Scan for the cell matching the given text and deliver its [X, Y] coordinate at center. 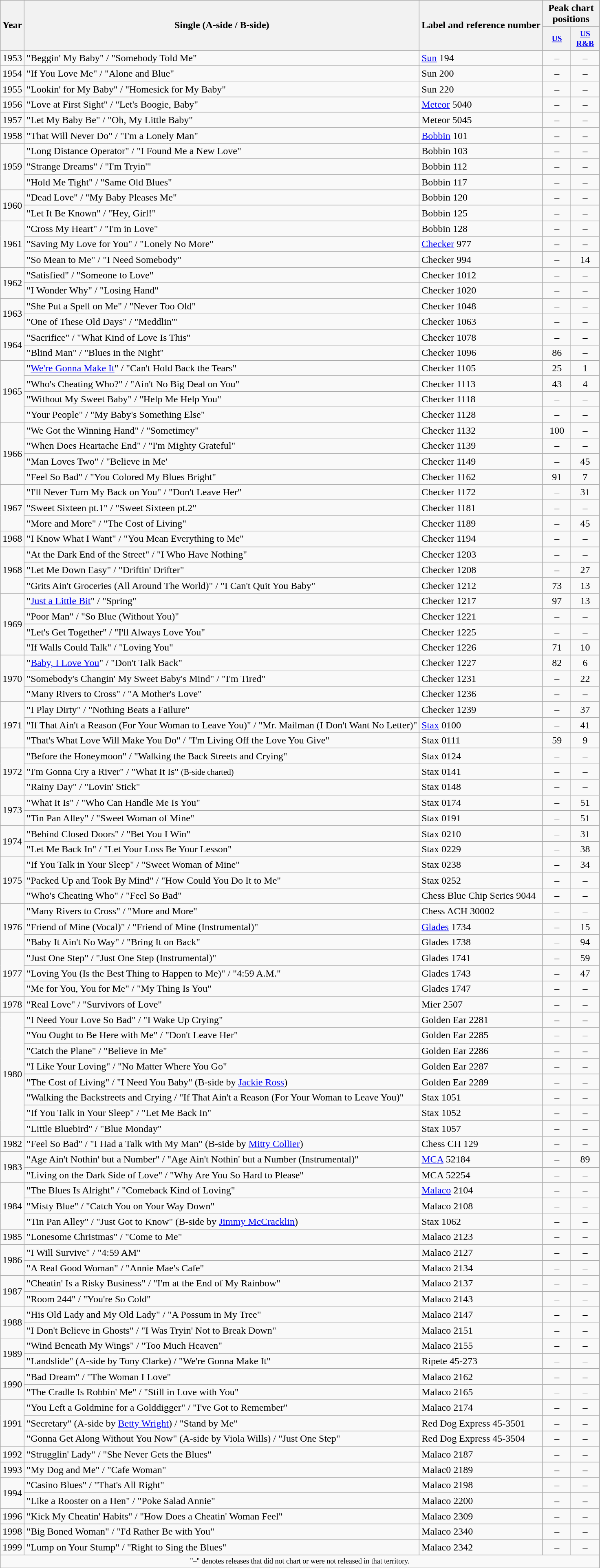
1961 [12, 244]
Sun 220 [481, 89]
"Secretary" (A-side by Betty Wright) / "Stand by Me" [222, 1423]
Checker 1063 [481, 322]
"Let My Baby Be" / "Oh, My Little Baby" [222, 120]
"Baby, I Love You" / "Don't Talk Back" [222, 663]
"Living on the Dark Side of Love" / "Why Are You So Hard to Please" [222, 1175]
Stax 0100 [481, 725]
Stax 0238 [481, 864]
Malaco 2174 [481, 1408]
Checker 1226 [481, 647]
Malaco 2123 [481, 1237]
1965 [12, 391]
"Catch the Plane" / "Believe in Me" [222, 1051]
Stax 1052 [481, 1113]
Stax 0124 [481, 756]
"That's What Love Will Make You Do" / "I'm Living Off the Love You Give" [222, 741]
1989 [12, 1353]
Checker 1231 [481, 679]
"Real Love" / "Survivors of Love" [222, 1004]
"Little Bluebird" / "Blue Monday" [222, 1128]
"I Wonder Why" / "Losing Hand" [222, 291]
"Poor Man" / "So Blue (Without You)" [222, 616]
"I Need Your Love So Bad" / "I Wake Up Crying" [222, 1020]
"I Will Survive" / "4:59 AM" [222, 1253]
Bobbin 128 [481, 229]
7 [585, 477]
Stax 1051 [481, 1097]
"The Blues Is Alright" / "Comeback Kind of Loving" [222, 1191]
Checker 1096 [481, 353]
"Many Rivers to Cross" / "More and More" [222, 911]
"Many Rivers to Cross" / "A Mother's Love" [222, 694]
"Packed Up and Took By Mind" / "How Could You Do It to Me" [222, 880]
Stax 0111 [481, 741]
1967 [12, 508]
"Grits Ain't Groceries (All Around The World)" / "I Can't Quit You Baby" [222, 585]
"You Ought to Be Here with Me" / "Don't Leave Her" [222, 1035]
Malac0 2189 [481, 1470]
Bobbin 101 [481, 135]
Glades 1734 [481, 927]
"Long Distance Operator" / "I Found Me a New Love" [222, 151]
Sun 200 [481, 73]
"Landslide" (A-side by Tony Clarke) / "We're Gonna Make It" [222, 1361]
1984 [12, 1206]
1954 [12, 73]
"Gonna Get Along Without You Now" (A-side by Viola Wills) / "Just One Step" [222, 1439]
"Before the Honeymoon" / "Walking the Back Streets and Crying" [222, 756]
1966 [12, 454]
Bobbin 103 [481, 151]
Checker 1221 [481, 616]
"Lonesome Christmas" / "Come to Me" [222, 1237]
1956 [12, 104]
1991 [12, 1423]
1978 [12, 1004]
"We're Gonna Make It" / "Can't Hold Back the Tears" [222, 368]
Golden Ear 2281 [481, 1020]
Checker 1105 [481, 368]
"Cheatin' Is a Risky Business" / "I'm at the End of My Rainbow" [222, 1284]
"The Cost of Living" / "I Need You Baby" (B-side by Jackie Ross) [222, 1082]
Checker 1012 [481, 275]
"Bad Dream" / "The Woman I Love" [222, 1376]
1983 [12, 1167]
Ripete 45-273 [481, 1361]
"Friend of Mine (Vocal)" / "Friend of Mine (Instrumental)" [222, 927]
Checker 1212 [481, 585]
89 [585, 1160]
Malaco 2155 [481, 1345]
Label and reference number [481, 25]
"Who's Cheating Who" / "Feel So Bad" [222, 895]
"Casino Blues" / "That's All Right" [222, 1485]
100 [557, 430]
Malaco 2143 [481, 1299]
Stax 0148 [481, 787]
71 [557, 647]
MCA 52184 [481, 1160]
"Hold Me Tight" / "Same Old Blues" [222, 182]
Malaco 2187 [481, 1454]
Red Dog Express 45-3501 [481, 1423]
Malaco 2147 [481, 1314]
US [557, 38]
"The Cradle Is Robbin' Me" / "Still in Love with You" [222, 1392]
1999 [12, 1547]
Golden Ear 2285 [481, 1035]
1988 [12, 1322]
"Me for You, You for Me" / "My Thing Is You" [222, 989]
47 [585, 973]
Stax 0191 [481, 818]
1977 [12, 973]
Checker 1236 [481, 694]
"Sacrifice" / "What Kind of Love Is This" [222, 337]
Stax 0229 [481, 849]
"My Dog and Me" / "Cafe Woman" [222, 1470]
Checker 1139 [481, 446]
Malaco 2309 [481, 1516]
1986 [12, 1260]
"Just a Little Bit" / "Spring" [222, 601]
1970 [12, 679]
Glades 1743 [481, 973]
"Man Loves Two" / "Believe in Me' [222, 461]
"I Don't Believe in Ghosts" / "I Was Tryin' Not to Break Down" [222, 1330]
Malaco 2134 [481, 1268]
"Without My Sweet Baby" / "Help Me Help You" [222, 399]
86 [557, 353]
Checker 1162 [481, 477]
Meteor 5045 [481, 120]
1985 [12, 1237]
"We Got the Winning Hand" / "Sometimey" [222, 430]
"More and More" / "The Cost of Living" [222, 523]
"Walking the Backstreets and Crying / "If That Ain't a Reason (For Your Woman to Leave You)" [222, 1097]
4 [585, 384]
27 [585, 570]
"If You Talk in Your Sleep" / "Sweet Woman of Mine" [222, 864]
22 [585, 679]
1958 [12, 135]
Malaco 2162 [481, 1376]
Year [12, 25]
Stax 0252 [481, 880]
1976 [12, 927]
Peak chart positions [571, 14]
"Rainy Day" / "Lovin' Stick" [222, 787]
73 [557, 585]
Checker 1227 [481, 663]
"Saving My Love for You" / "Lonely No More" [222, 244]
"Dead Love" / "My Baby Pleases Me" [222, 198]
"Lookin' for My Baby" / "Homesick for My Baby" [222, 89]
"When Does Heartache End" / "I'm Mighty Grateful" [222, 446]
1996 [12, 1516]
1998 [12, 1532]
Bobbin 120 [481, 198]
6 [585, 663]
Checker 1128 [481, 415]
Golden Ear 2286 [481, 1051]
"I Play Dirty" / "Nothing Beats a Failure" [222, 710]
Checker 1118 [481, 399]
"Feel So Bad" / "You Colored My Blues Bright" [222, 477]
1973 [12, 810]
"A Real Good Woman" / "Annie Mae's Cafe" [222, 1268]
Checker 1203 [481, 554]
Single (A-side / B-side) [222, 25]
1959 [12, 166]
1960 [12, 205]
Checker 1149 [481, 461]
"Somebody's Changin' My Sweet Baby's Mind" / "I'm Tired" [222, 679]
"Beggin' My Baby" / "Somebody Told Me" [222, 58]
1987 [12, 1291]
Checker 1217 [481, 601]
Checker 1181 [481, 508]
"Love at First Sight" / "Let's Boogie, Baby" [222, 104]
"If You Love Me" / "Alone and Blue" [222, 73]
"Let Me Back In" / "Let Your Loss Be Your Lesson" [222, 849]
"That Will Never Do" / "I'm a Lonely Man" [222, 135]
"Sweet Sixteen pt.1" / "Sweet Sixteen pt.2" [222, 508]
91 [557, 477]
"What It Is" / "Who Can Handle Me Is You" [222, 803]
"Just One Step" / "Just One Step (Instrumental)" [222, 958]
"Your People" / "My Baby's Something Else" [222, 415]
10 [585, 647]
Checker 1113 [481, 384]
1975 [12, 880]
"Satisfied" / "Someone to Love" [222, 275]
Bobbin 117 [481, 182]
Meteor 5040 [481, 104]
1990 [12, 1384]
"–" denotes releases that did not chart or were not released in that territory. [300, 1561]
Checker 1194 [481, 539]
"Loving You (Is the Best Thing to Happen to Me)" / "4:59 A.M." [222, 973]
Red Dog Express 45-3504 [481, 1439]
Malaco 2165 [481, 1392]
14 [585, 260]
"Let Me Down Easy" / "Driftin' Drifter" [222, 570]
"Like a Rooster on a Hen" / "Poke Salad Annie" [222, 1501]
"Tin Pan Alley" / "Sweet Woman of Mine" [222, 818]
1994 [12, 1493]
Malaco 2104 [481, 1191]
Checker 1208 [481, 570]
"Feel So Bad" / "I Had a Talk with My Man" (B-side by Mitty Collier) [222, 1144]
Glades 1738 [481, 942]
Chess CH 129 [481, 1144]
"His Old Lady and My Old Lady" / "A Possum in My Tree" [222, 1314]
Checker 1048 [481, 306]
"Kick My Cheatin' Habits" / "How Does a Cheatin' Woman Feel" [222, 1516]
Stax 1062 [481, 1222]
"If That Ain't a Reason (For Your Woman to Leave You)" / "Mr. Mailman (I Don't Want No Letter)" [222, 725]
Stax 0210 [481, 834]
Glades 1741 [481, 958]
"Let It Be Known" / "Hey, Girl!" [222, 213]
Stax 1057 [481, 1128]
Bobbin 112 [481, 167]
38 [585, 849]
"Age Ain't Nothin' but a Number" / "Age Ain't Nothin' but a Number (Instrumental)" [222, 1160]
Checker 1189 [481, 523]
Malaco 2198 [481, 1485]
"Behind Closed Doors" / "Bet You I Win" [222, 834]
94 [585, 942]
Stax 0141 [481, 772]
"Room 244" / "You're So Cold" [222, 1299]
"Big Boned Woman" / "I'd Rather Be with You" [222, 1532]
97 [557, 601]
Golden Ear 2289 [481, 1082]
Chess Blue Chip Series 9044 [481, 895]
"Tin Pan Alley" / "Just Got to Know" (B-side by Jimmy McCracklin) [222, 1222]
34 [585, 864]
1974 [12, 841]
Checker 1078 [481, 337]
1982 [12, 1144]
Checker 1225 [481, 632]
Malaco 2127 [481, 1253]
Malaco 2342 [481, 1547]
"I Like Your Loving" / "No Matter Where You Go" [222, 1066]
1980 [12, 1074]
1957 [12, 120]
1955 [12, 89]
1993 [12, 1470]
1971 [12, 725]
1962 [12, 283]
"At the Dark End of the Street" / "I Who Have Nothing" [222, 554]
Checker 994 [481, 260]
Checker 977 [481, 244]
43 [557, 384]
Chess ACH 30002 [481, 911]
"Baby It Ain't No Way" / "Bring It on Back" [222, 942]
"Wind Beneath My Wings" / "Too Much Heaven" [222, 1345]
Malaco 2151 [481, 1330]
"One of These Old Days" / "Meddlin'" [222, 322]
"If You Talk in Your Sleep" / "Let Me Back In" [222, 1113]
US R&B [585, 38]
Golden Ear 2287 [481, 1066]
"I'm Gonna Cry a River" / "What It Is" (B-side charted) [222, 772]
Malaco 2137 [481, 1284]
Checker 1020 [481, 291]
Checker 1239 [481, 710]
41 [585, 725]
Mier 2507 [481, 1004]
1 [585, 368]
1992 [12, 1454]
"She Put a Spell on Me" / "Never Too Old" [222, 306]
"You Left a Goldmine for a Golddigger" / "I've Got to Remember" [222, 1408]
"So Mean to Me" / "I Need Somebody" [222, 260]
"I Know What I Want" / "You Mean Everything to Me" [222, 539]
Malaco 2108 [481, 1206]
Bobbin 125 [481, 213]
1963 [12, 314]
"Blind Man" / "Blues in the Night" [222, 353]
37 [585, 710]
"I'll Never Turn My Back on You" / "Don't Leave Her" [222, 492]
15 [585, 927]
1969 [12, 624]
"Who's Cheating Who?" / "Ain't No Big Deal on You" [222, 384]
Checker 1172 [481, 492]
"Misty Blue" / "Catch You on Your Way Down" [222, 1206]
82 [557, 663]
"If Walls Could Talk" / "Loving You" [222, 647]
1964 [12, 345]
Malaco 2200 [481, 1501]
"Strugglin' Lady" / "She Never Gets the Blues" [222, 1454]
Glades 1747 [481, 989]
Stax 0174 [481, 803]
9 [585, 741]
MCA 52254 [481, 1175]
Checker 1132 [481, 430]
Sun 194 [481, 58]
"Lump on Your Stump" / "Right to Sing the Blues" [222, 1547]
"Let's Get Together" / "I'll Always Love You" [222, 632]
"Cross My Heart" / "I'm in Love" [222, 229]
"Strange Dreams" / "I'm Tryin'" [222, 167]
25 [557, 368]
1953 [12, 58]
1972 [12, 772]
Malaco 2340 [481, 1532]
